Capture the cell that displays the provided text and extract its [x, y] central coordinate. 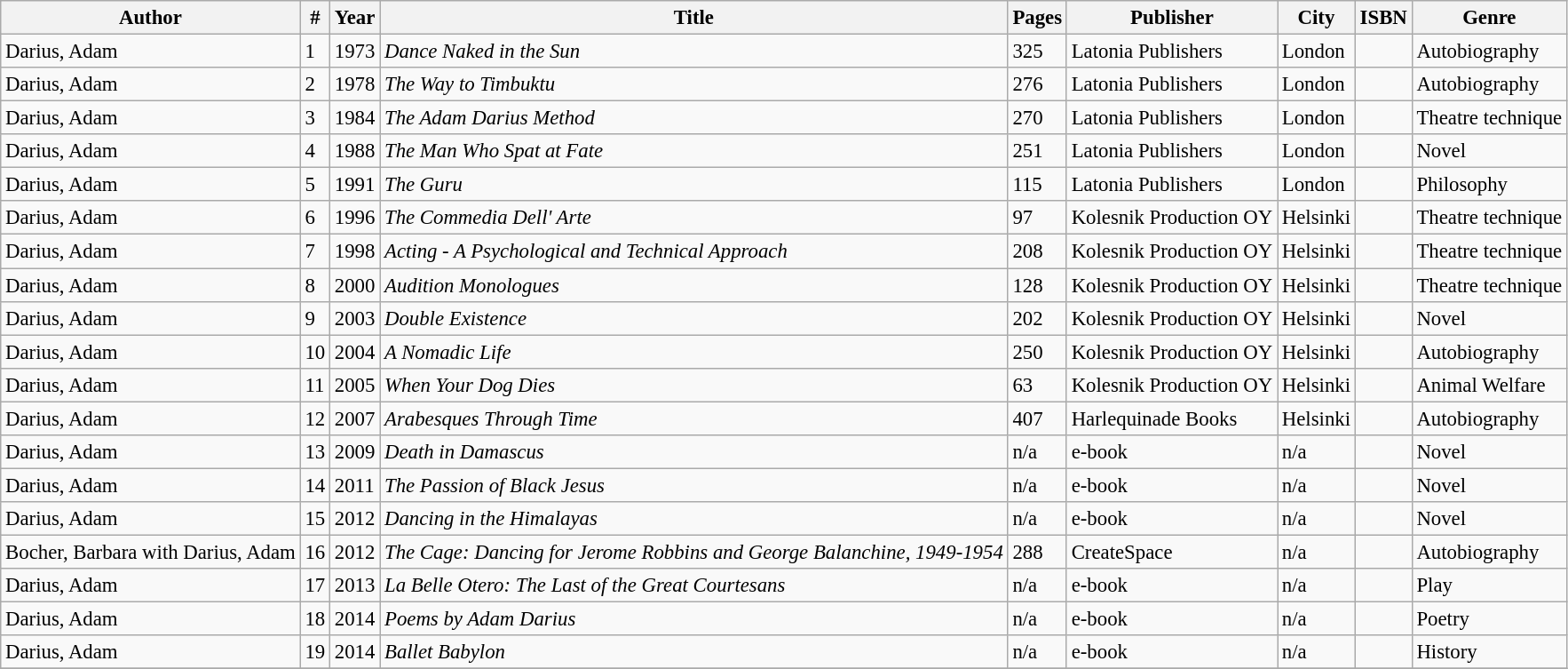
1 [314, 52]
Ballet Babylon [694, 652]
1973 [355, 52]
City [1316, 18]
2005 [355, 385]
1991 [355, 185]
The Way to Timbuktu [694, 84]
The Cage: Dancing for Jerome Robbins and George Balanchine, 1949-1954 [694, 552]
When Your Dog Dies [694, 385]
15 [314, 519]
2003 [355, 318]
Dancing in the Himalayas [694, 519]
208 [1037, 251]
Philosophy [1489, 185]
2009 [355, 452]
1988 [355, 151]
9 [314, 318]
276 [1037, 84]
# [314, 18]
16 [314, 552]
Dance Naked in the Sun [694, 52]
The Guru [694, 185]
Title [694, 18]
5 [314, 185]
8 [314, 285]
407 [1037, 418]
Harlequinade Books [1172, 418]
CreateSpace [1172, 552]
Acting - A Psychological and Technical Approach [694, 251]
1998 [355, 251]
A Nomadic Life [694, 352]
Poems by Adam Darius [694, 619]
Animal Welfare [1489, 385]
10 [314, 352]
2013 [355, 585]
63 [1037, 385]
Pages [1037, 18]
97 [1037, 218]
270 [1037, 118]
13 [314, 452]
115 [1037, 185]
Double Existence [694, 318]
14 [314, 485]
Poetry [1489, 619]
128 [1037, 285]
2011 [355, 485]
2 [314, 84]
The Adam Darius Method [694, 118]
202 [1037, 318]
Audition Monologues [694, 285]
Bocher, Barbara with Darius, Adam [151, 552]
4 [314, 151]
19 [314, 652]
Death in Damascus [694, 452]
2004 [355, 352]
Publisher [1172, 18]
11 [314, 385]
250 [1037, 352]
History [1489, 652]
12 [314, 418]
325 [1037, 52]
1984 [355, 118]
2000 [355, 285]
The Commedia Dell' Arte [694, 218]
3 [314, 118]
17 [314, 585]
7 [314, 251]
1996 [355, 218]
6 [314, 218]
ISBN [1383, 18]
Year [355, 18]
1978 [355, 84]
288 [1037, 552]
2007 [355, 418]
The Passion of Black Jesus [694, 485]
La Belle Otero: The Last of the Great Courtesans [694, 585]
Genre [1489, 18]
251 [1037, 151]
Author [151, 18]
The Man Who Spat at Fate [694, 151]
18 [314, 619]
Play [1489, 585]
Arabesques Through Time [694, 418]
